Identify which cell holds the provided text, then report its (X, Y) central coordinate. 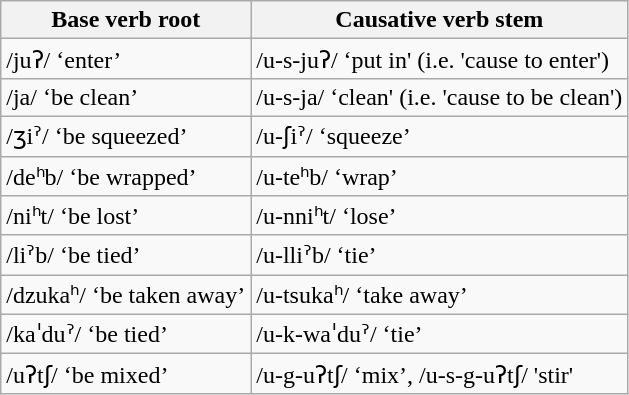
/u-tsukaʰ/ ‘take away’ (440, 295)
/u-g-uʔtʃ/ ‘mix’, /u-s-g-uʔtʃ/ 'stir' (440, 374)
/ʒiˀ/ ‘be squeezed’ (126, 136)
/u-teʰb/ ‘wrap’ (440, 176)
/u-nniʰt/ ‘lose’ (440, 216)
/juʔ/ ‘enter’ (126, 59)
/u-lliˀb/ ‘tie’ (440, 255)
/u-s-ja/ ‘clean' (i.e. 'cause to be clean') (440, 97)
/kaˈduˀ/ ‘be tied’ (126, 334)
/liˀb/ ‘be tied’ (126, 255)
/u-ʃiˀ/ ‘squeeze’ (440, 136)
/niʰt/ ‘be lost’ (126, 216)
/u-s-juʔ/ ‘put in' (i.e. 'cause to enter') (440, 59)
/dzukaʰ/ ‘be taken away’ (126, 295)
Base verb root (126, 20)
/deʰb/ ‘be wrapped’ (126, 176)
/u-k-waˈduˀ/ ‘tie’ (440, 334)
Causative verb stem (440, 20)
/ja/ ‘be clean’ (126, 97)
/uʔtʃ/ ‘be mixed’ (126, 374)
